Output the (X, Y) coordinate of the center of the cell containing the given text.  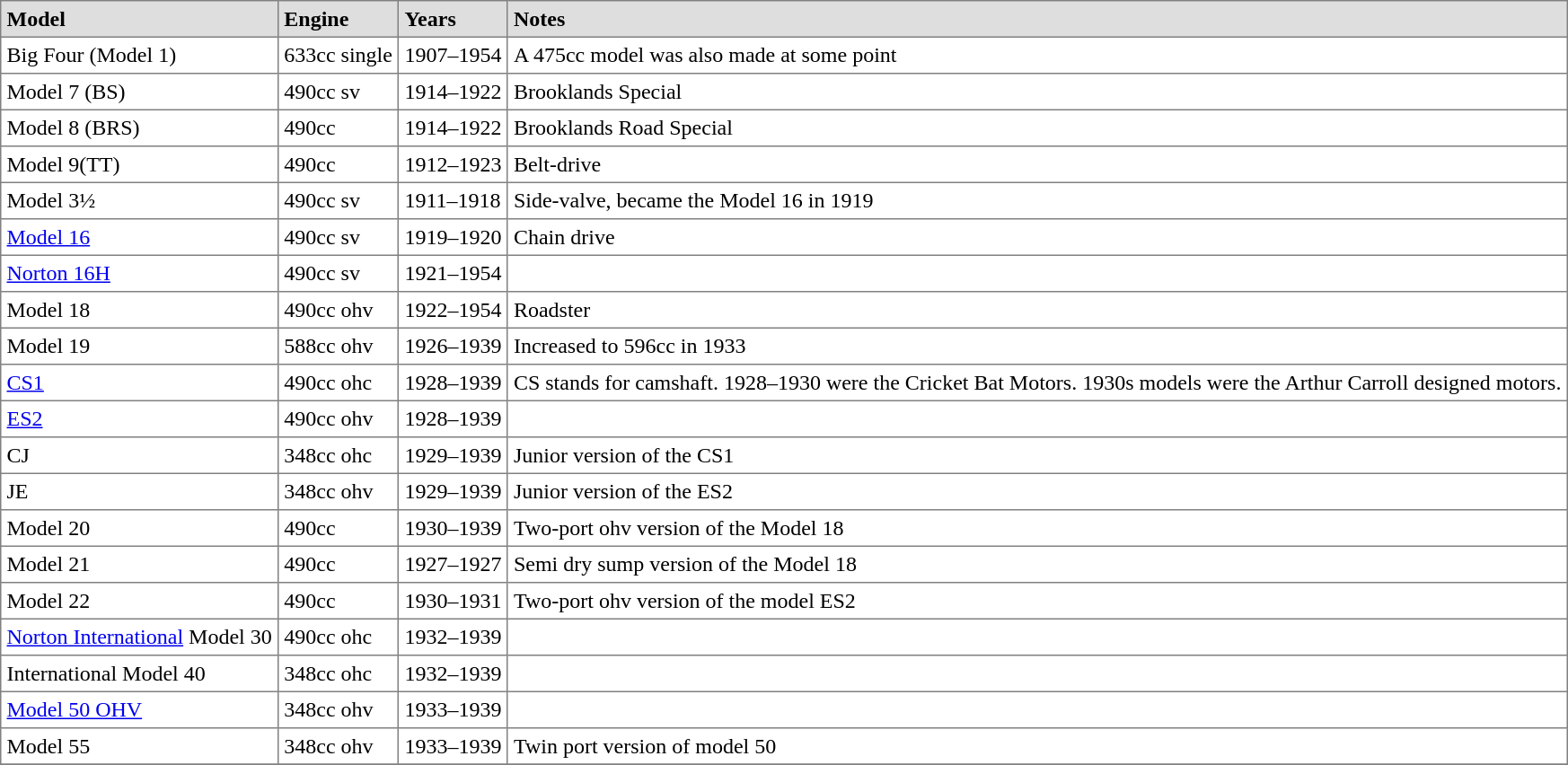
Junior version of the CS1 (1037, 455)
Model 3½ (140, 200)
Model 18 (140, 310)
1907–1954 (454, 55)
1921–1954 (454, 273)
Brooklands Road Special (1037, 127)
Model 21 (140, 564)
1922–1954 (454, 310)
Big Four (Model 1) (140, 55)
CJ (140, 455)
Twin port version of model 50 (1037, 746)
JE (140, 491)
Model (140, 19)
Two-port ohv version of the Model 18 (1037, 528)
Model 50 OHV (140, 709)
Model 8 (BRS) (140, 127)
A 475cc model was also made at some point (1037, 55)
Two-port ohv version of the model ES2 (1037, 601)
1926–1939 (454, 346)
Model 22 (140, 601)
Model 55 (140, 746)
1930–1931 (454, 601)
Increased to 596cc in 1933 (1037, 346)
Model 20 (140, 528)
1919–1920 (454, 237)
CS1 (140, 382)
Model 7 (BS) (140, 92)
Notes (1037, 19)
1930–1939 (454, 528)
Junior version of the ES2 (1037, 491)
Chain drive (1037, 237)
Engine (339, 19)
Brooklands Special (1037, 92)
ES2 (140, 418)
Roadster (1037, 310)
Side-valve, became the Model 16 in 1919 (1037, 200)
International Model 40 (140, 673)
1912–1923 (454, 164)
CS stands for camshaft. 1928–1930 were the Cricket Bat Motors. 1930s models were the Arthur Carroll designed motors. (1037, 382)
Norton 16H (140, 273)
1927–1927 (454, 564)
1911–1918 (454, 200)
Years (454, 19)
Model 16 (140, 237)
Belt-drive (1037, 164)
Semi dry sump version of the Model 18 (1037, 564)
633cc single (339, 55)
588cc ohv (339, 346)
Model 9(TT) (140, 164)
Model 19 (140, 346)
Norton International Model 30 (140, 637)
